Detect which cell encompasses the target text, then output its (x, y) center coordinate. 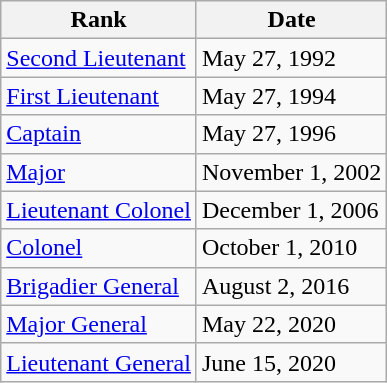
Date (291, 20)
October 1, 2010 (291, 248)
May 27, 1994 (291, 96)
Second Lieutenant (99, 58)
First Lieutenant (99, 96)
June 15, 2020 (291, 362)
Lieutenant General (99, 362)
Major General (99, 324)
Lieutenant Colonel (99, 210)
December 1, 2006 (291, 210)
Captain (99, 134)
May 27, 1996 (291, 134)
Brigadier General (99, 286)
November 1, 2002 (291, 172)
May 27, 1992 (291, 58)
August 2, 2016 (291, 286)
May 22, 2020 (291, 324)
Major (99, 172)
Rank (99, 20)
Colonel (99, 248)
